Return (x, y) of the center of cell containing provided text 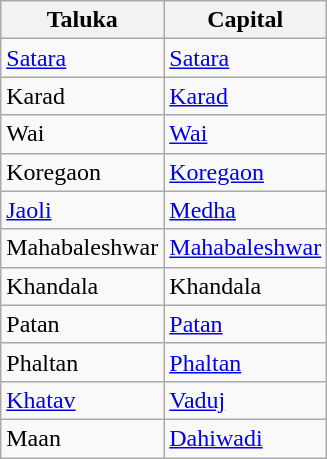
Jaoli (82, 210)
Vaduj (246, 400)
Taluka (82, 20)
Khatav (82, 400)
Dahiwadi (246, 438)
Capital (246, 20)
Maan (82, 438)
Medha (246, 210)
